Pinpoint the cell where the given text exists, returning its (X, Y) midpoint coordinate. 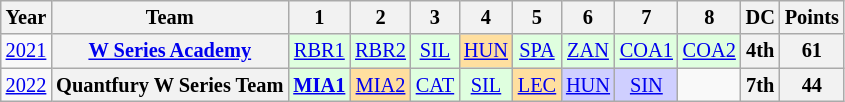
RBR2 (380, 51)
RBR1 (319, 51)
DC (760, 17)
61 (812, 51)
Year (26, 17)
MIA2 (380, 85)
7 (646, 17)
7th (760, 85)
MIA1 (319, 85)
5 (537, 17)
4 (486, 17)
2022 (26, 85)
8 (710, 17)
W Series Academy (170, 51)
2 (380, 17)
3 (435, 17)
SIN (646, 85)
COA2 (710, 51)
ZAN (588, 51)
Quantfury W Series Team (170, 85)
SPA (537, 51)
Points (812, 17)
4th (760, 51)
2021 (26, 51)
COA1 (646, 51)
44 (812, 85)
CAT (435, 85)
Team (170, 17)
1 (319, 17)
LEC (537, 85)
6 (588, 17)
